Identify which cell holds the provided text, then report its (x, y) central coordinate. 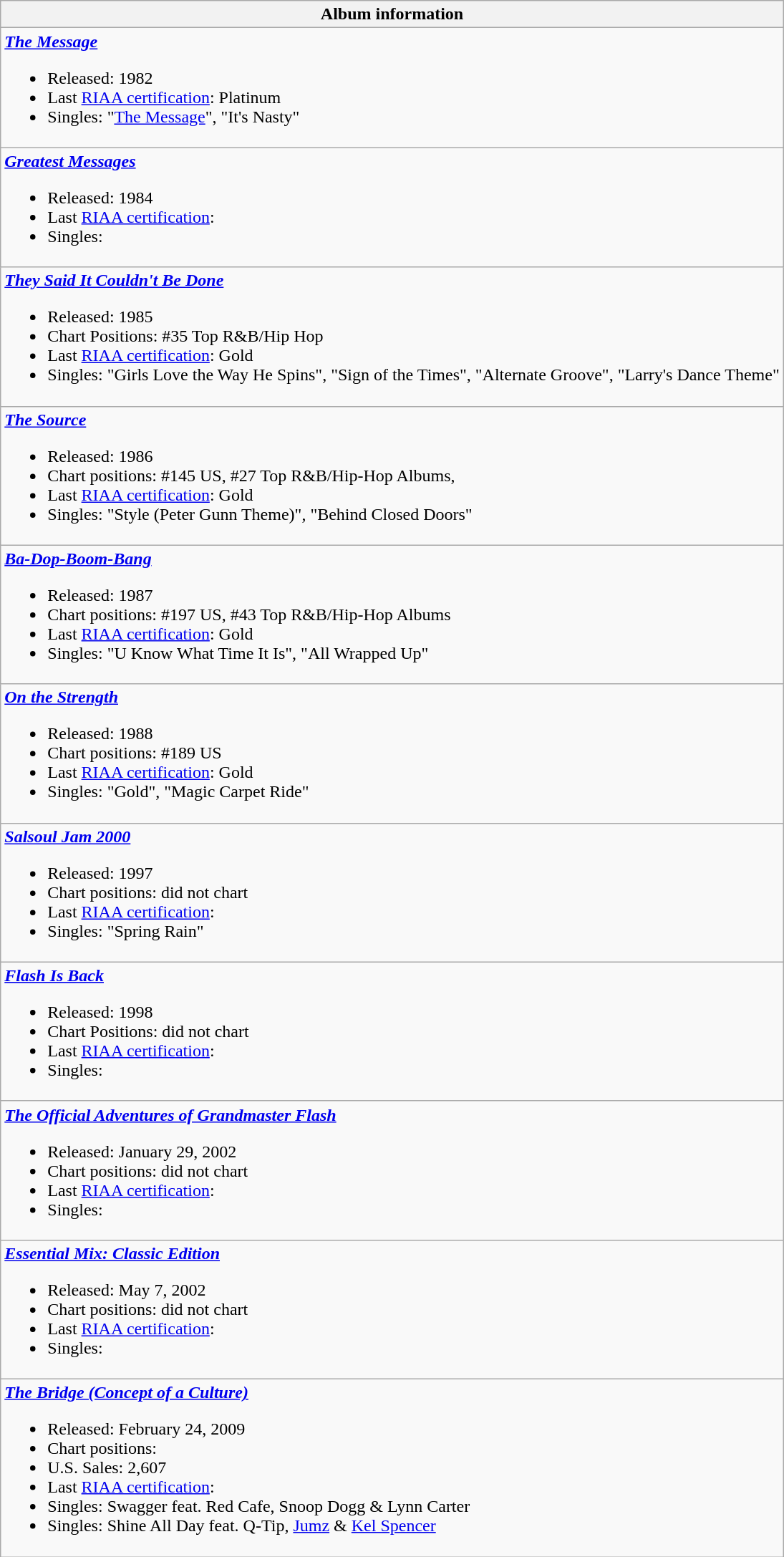
Salsoul Jam 2000Released: 1997Chart positions: did not chartLast RIAA certification:Singles: "Spring Rain" (392, 892)
The Official Adventures of Grandmaster FlashReleased: January 29, 2002Chart positions: did not chartLast RIAA certification:Singles: (392, 1170)
The MessageReleased: 1982Last RIAA certification: PlatinumSingles: "The Message", "It's Nasty" (392, 87)
Album information (392, 14)
Essential Mix: Classic EditionReleased: May 7, 2002Chart positions: did not chartLast RIAA certification:Singles: (392, 1309)
Greatest MessagesReleased: 1984Last RIAA certification:Singles: (392, 208)
On the StrengthReleased: 1988Chart positions: #189 USLast RIAA certification: GoldSingles: "Gold", "Magic Carpet Ride" (392, 753)
Flash Is BackReleased: 1998Chart Positions: did not chartLast RIAA certification:Singles: (392, 1031)
